Return (x, y) of the center of cell containing provided text 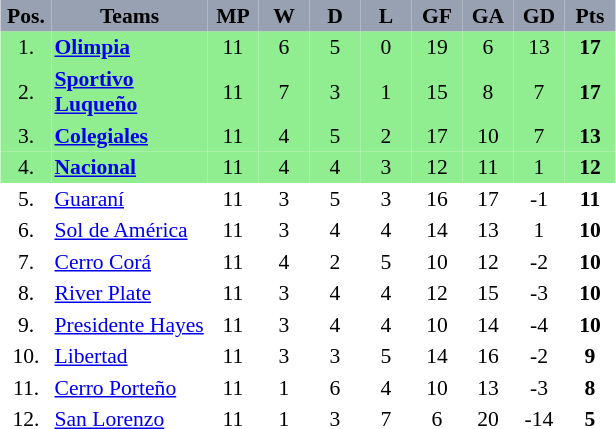
2. (26, 92)
Libertad (130, 357)
7. (26, 262)
MP (234, 16)
Pts (590, 16)
9. (26, 325)
-1 (540, 199)
1. (26, 48)
Colegiales (130, 136)
L (386, 16)
19 (438, 48)
Sol de América (130, 231)
GD (540, 16)
D (336, 16)
10. (26, 357)
Cerro Corá (130, 262)
Nacional (130, 168)
Presidente Hayes (130, 325)
Teams (130, 16)
0 (386, 48)
GA (488, 16)
9 (590, 357)
Cerro Porteño (130, 388)
6. (26, 231)
W (284, 16)
Sportivo Luqueño (130, 92)
GF (438, 16)
11. (26, 388)
3. (26, 136)
5. (26, 199)
4. (26, 168)
8. (26, 294)
Guaraní (130, 199)
Pos. (26, 16)
-4 (540, 325)
River Plate (130, 294)
Olimpia (130, 48)
